Identify which cell holds the provided text, then report its (X, Y) central coordinate. 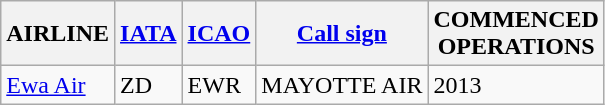
ZD (149, 85)
EWR (219, 85)
2013 (516, 85)
MAYOTTE AIR (342, 85)
ICAO (219, 34)
COMMENCEDOPERATIONS (516, 34)
IATA (149, 34)
AIRLINE (58, 34)
Call sign (342, 34)
Ewa Air (58, 85)
